Find where the given text appears and provide that cell's center as (X, Y) coordinate. 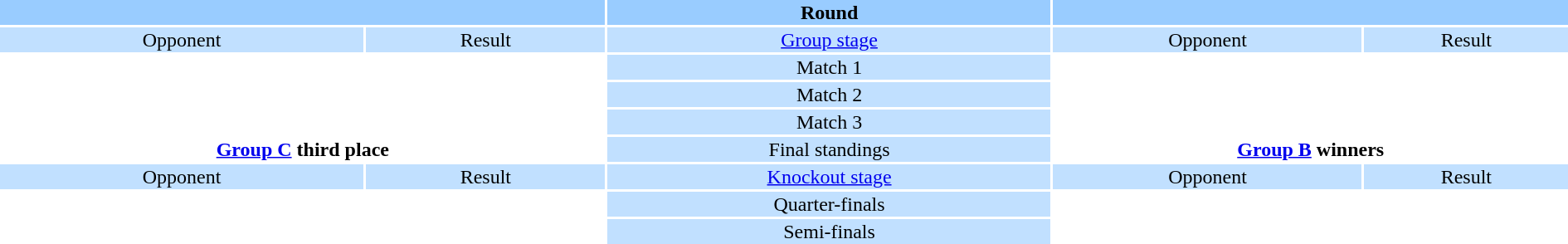
Group stage (830, 40)
Match 2 (830, 95)
Group C third place (303, 149)
Semi-finals (830, 232)
Quarter-finals (830, 204)
Match 3 (830, 122)
Knockout stage (830, 177)
Round (830, 12)
Final standings (830, 149)
Group B winners (1311, 149)
Match 1 (830, 67)
